Search for the cell housing the specified text and yield its [x, y] center coordinate. 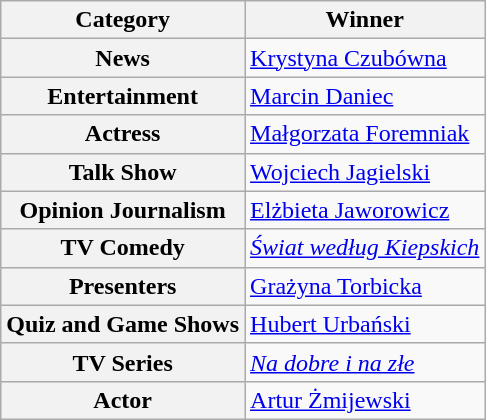
Category [123, 20]
Artur Żmijewski [365, 400]
Na dobre i na złe [365, 362]
Actor [123, 400]
TV Series [123, 362]
Winner [365, 20]
Opinion Journalism [123, 210]
Małgorzata Foremniak [365, 134]
Elżbieta Jaworowicz [365, 210]
Hubert Urbański [365, 324]
Świat według Kiepskich [365, 248]
Talk Show [123, 172]
Presenters [123, 286]
News [123, 58]
Entertainment [123, 96]
Wojciech Jagielski [365, 172]
Krystyna Czubówna [365, 58]
Grażyna Torbicka [365, 286]
Actress [123, 134]
TV Comedy [123, 248]
Quiz and Game Shows [123, 324]
Marcin Daniec [365, 96]
